Pinpoint the cell where the given text exists, returning its (X, Y) midpoint coordinate. 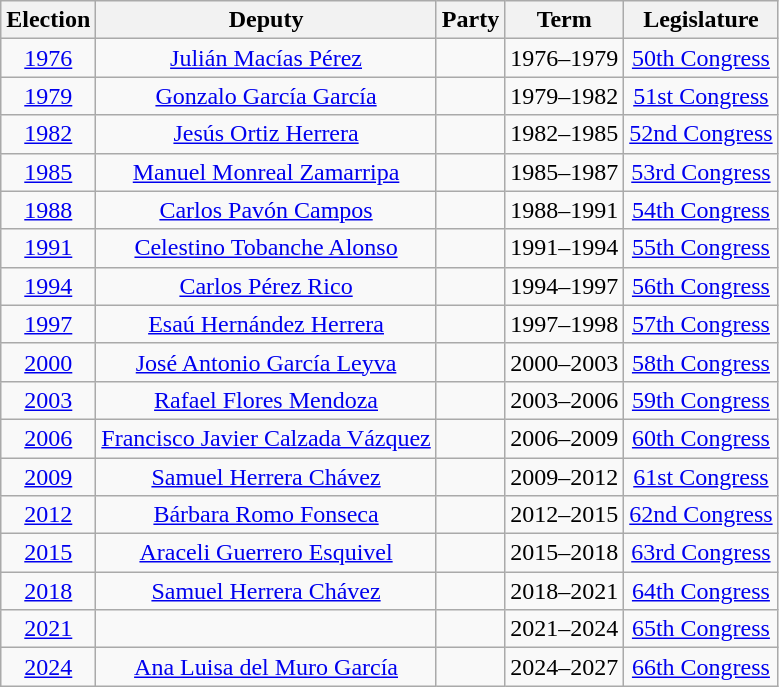
Election (48, 20)
Deputy (266, 20)
1979 (48, 96)
2000 (48, 362)
2009 (48, 477)
2009–2012 (564, 477)
2015 (48, 553)
64th Congress (701, 591)
Manuel Monreal Zamarripa (266, 172)
63rd Congress (701, 553)
1976–1979 (564, 58)
1988 (48, 210)
2012 (48, 515)
Celestino Tobanche Alonso (266, 248)
1997 (48, 324)
57th Congress (701, 324)
Ana Luisa del Muro García (266, 667)
1982–1985 (564, 134)
54th Congress (701, 210)
2018 (48, 591)
Julián Macías Pérez (266, 58)
50th Congress (701, 58)
2003 (48, 400)
58th Congress (701, 362)
José Antonio García Leyva (266, 362)
1979–1982 (564, 96)
1997–1998 (564, 324)
2006–2009 (564, 438)
Esaú Hernández Herrera (266, 324)
2003–2006 (564, 400)
Araceli Guerrero Esquivel (266, 553)
Gonzalo García García (266, 96)
Francisco Javier Calzada Vázquez (266, 438)
Bárbara Romo Fonseca (266, 515)
60th Congress (701, 438)
Carlos Pérez Rico (266, 286)
66th Congress (701, 667)
2012–2015 (564, 515)
Term (564, 20)
51st Congress (701, 96)
2024–2027 (564, 667)
1994–1997 (564, 286)
55th Congress (701, 248)
2000–2003 (564, 362)
Rafael Flores Mendoza (266, 400)
2024 (48, 667)
1985 (48, 172)
1994 (48, 286)
1991 (48, 248)
2018–2021 (564, 591)
1988–1991 (564, 210)
2015–2018 (564, 553)
1982 (48, 134)
61st Congress (701, 477)
65th Congress (701, 629)
56th Congress (701, 286)
62nd Congress (701, 515)
2021–2024 (564, 629)
59th Congress (701, 400)
Legislature (701, 20)
Carlos Pavón Campos (266, 210)
1976 (48, 58)
Jesús Ortiz Herrera (266, 134)
52nd Congress (701, 134)
1985–1987 (564, 172)
53rd Congress (701, 172)
2006 (48, 438)
Party (470, 20)
2021 (48, 629)
1991–1994 (564, 248)
